Scan for the cell matching the given text and deliver its (X, Y) coordinate at center. 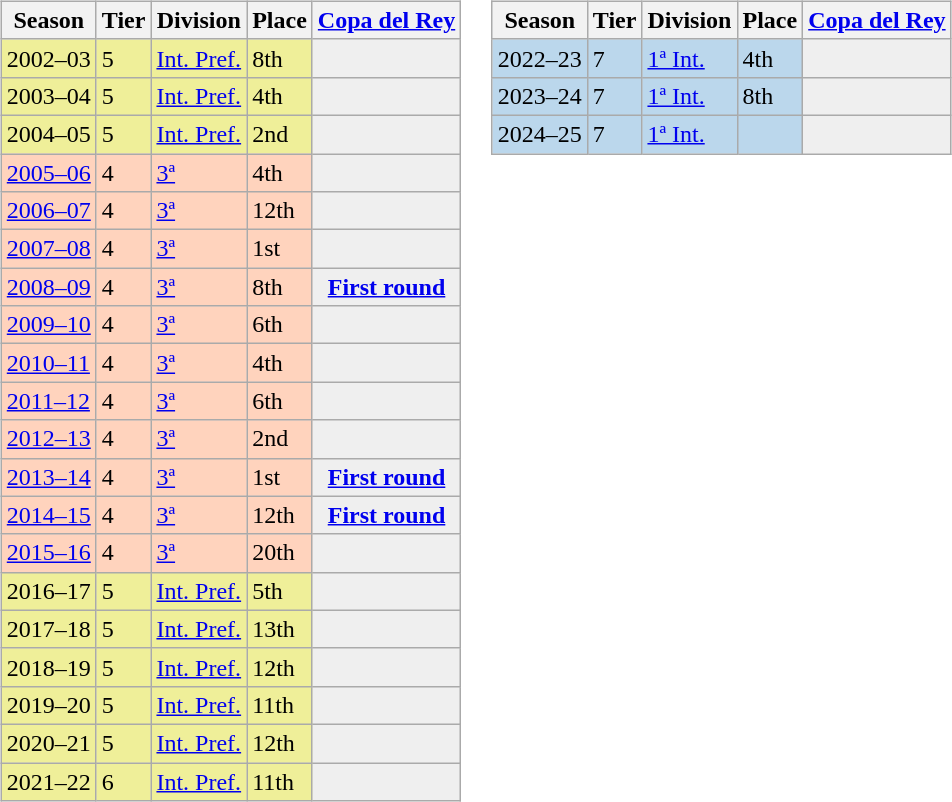
2022–23 (540, 58)
2020–21 (48, 743)
2004–05 (48, 134)
2019–20 (48, 705)
2017–18 (48, 629)
6 (124, 781)
2009–10 (48, 325)
2008–09 (48, 287)
2018–19 (48, 667)
2011–12 (48, 401)
2014–15 (48, 515)
2007–08 (48, 249)
2010–11 (48, 363)
2006–07 (48, 211)
20th (280, 553)
5th (280, 591)
2021–22 (48, 781)
2024–25 (540, 134)
13th (280, 629)
2013–14 (48, 477)
2002–03 (48, 58)
2015–16 (48, 553)
2016–17 (48, 591)
2005–06 (48, 173)
2023–24 (540, 96)
2003–04 (48, 96)
2012–13 (48, 439)
